Pinpoint the cell where the given text exists, returning its [x, y] midpoint coordinate. 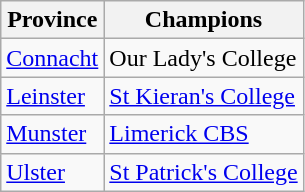
St Patrick's College [204, 172]
Champions [204, 20]
Ulster [52, 172]
Limerick CBS [204, 134]
Connacht [52, 58]
Leinster [52, 96]
Munster [52, 134]
Our Lady's College [204, 58]
St Kieran's College [204, 96]
Province [52, 20]
